Locate the cell with the specified text and output its (X, Y) center coordinate. 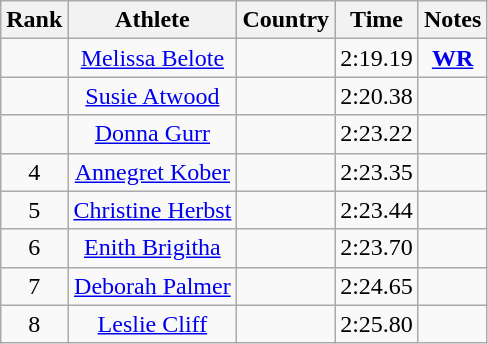
8 (34, 324)
6 (34, 248)
Notes (452, 20)
Leslie Cliff (152, 324)
5 (34, 210)
Deborah Palmer (152, 286)
Christine Herbst (152, 210)
2:23.22 (377, 134)
Annegret Kober (152, 172)
Donna Gurr (152, 134)
WR (452, 58)
Susie Atwood (152, 96)
2:20.38 (377, 96)
Enith Brigitha (152, 248)
Time (377, 20)
Rank (34, 20)
4 (34, 172)
2:19.19 (377, 58)
2:25.80 (377, 324)
2:24.65 (377, 286)
7 (34, 286)
2:23.35 (377, 172)
Athlete (152, 20)
Melissa Belote (152, 58)
Country (286, 20)
2:23.44 (377, 210)
2:23.70 (377, 248)
